Locate the cell with the specified text and output its (x, y) center coordinate. 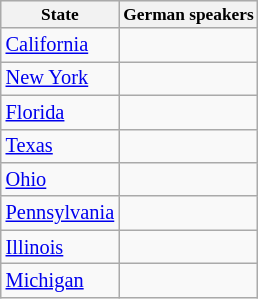
Michigan (60, 281)
Florida (60, 112)
Texas (60, 146)
State (60, 14)
Illinois (60, 247)
Pennsylvania (60, 213)
German speakers (188, 14)
Ohio (60, 180)
New York (60, 79)
California (60, 45)
